Provide the (x, y) coordinate of the cell's center where the given text is located.  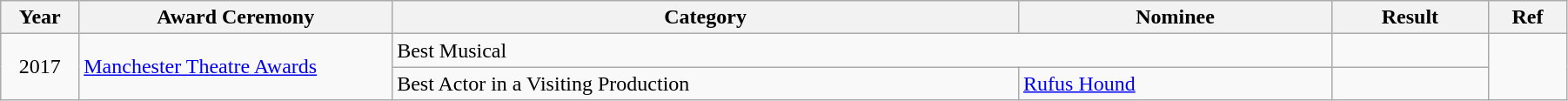
Manchester Theatre Awards (236, 67)
Best Musical (862, 50)
Nominee (1176, 17)
Result (1410, 17)
Category (706, 17)
Ref (1527, 17)
2017 (40, 67)
Award Ceremony (236, 17)
Best Actor in a Visiting Production (706, 84)
Rufus Hound (1176, 84)
Year (40, 17)
